Scan for the cell matching the given text and deliver its [x, y] coordinate at center. 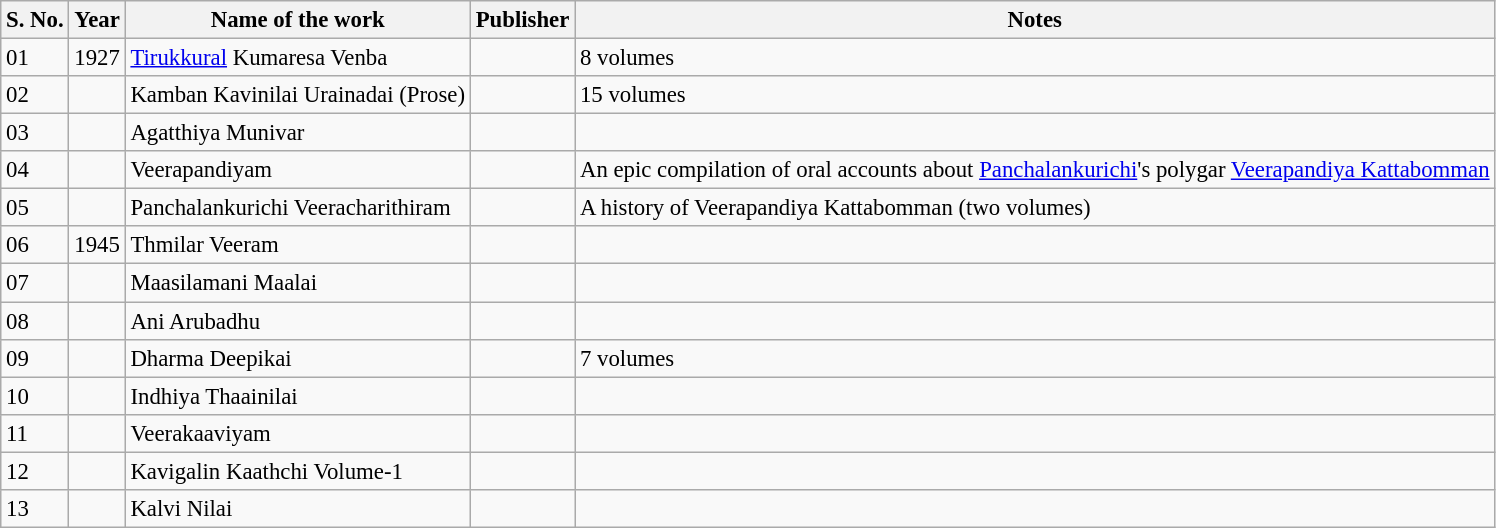
1945 [97, 245]
Name of the work [298, 20]
Notes [1035, 20]
06 [35, 245]
Kalvi Nilai [298, 509]
An epic compilation of oral accounts about Panchalankurichi's polygar Veerapandiya Kattabomman [1035, 170]
05 [35, 208]
10 [35, 396]
01 [35, 58]
Agatthiya Munivar [298, 133]
1927 [97, 58]
02 [35, 95]
Kavigalin Kaathchi Volume-1 [298, 471]
Maasilamani Maalai [298, 283]
04 [35, 170]
07 [35, 283]
7 volumes [1035, 358]
Ani Arubadhu [298, 321]
Tirukkural Kumaresa Venba [298, 58]
09 [35, 358]
15 volumes [1035, 95]
08 [35, 321]
Indhiya Thaainilai [298, 396]
Publisher [522, 20]
S. No. [35, 20]
A history of Veerapandiya Kattabomman (two volumes) [1035, 208]
Veerakaaviyam [298, 433]
Panchalankurichi Veeracharithiram [298, 208]
Kamban Kavinilai Urainadai (Prose) [298, 95]
03 [35, 133]
Dharma Deepikai [298, 358]
Veerapandiyam [298, 170]
Year [97, 20]
12 [35, 471]
11 [35, 433]
8 volumes [1035, 58]
13 [35, 509]
Thmilar Veeram [298, 245]
